Locate the cell with the specified text and output its (X, Y) center coordinate. 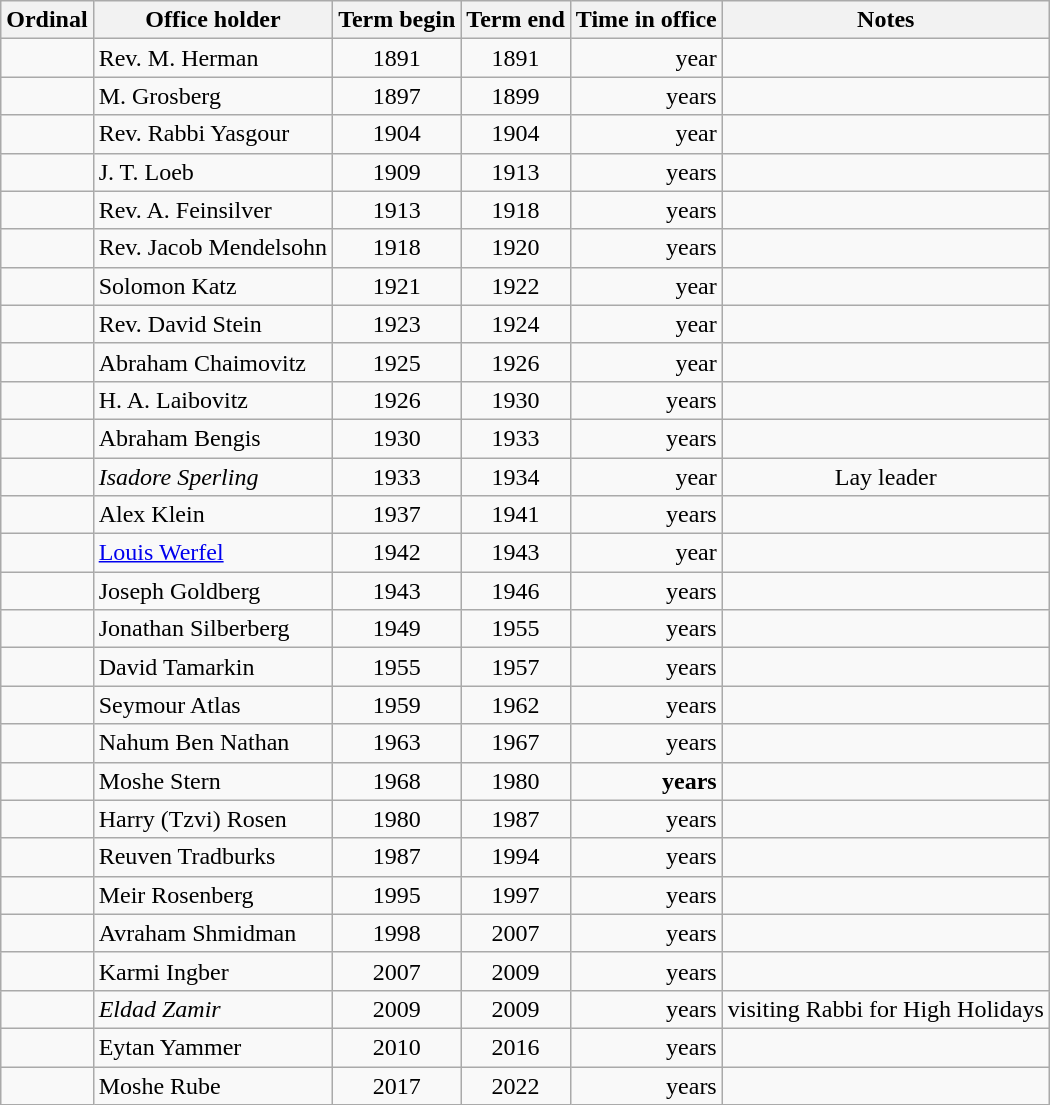
Joseph Goldberg (212, 591)
Eldad Zamir (212, 1009)
1998 (397, 933)
1967 (516, 743)
Harry (Tzvi) Rosen (212, 819)
2010 (397, 1047)
Rev. M. Herman (212, 58)
Lay leader (886, 477)
Nahum Ben Nathan (212, 743)
H. A. Laibovitz (212, 400)
J. T. Loeb (212, 172)
1923 (397, 324)
1909 (397, 172)
1934 (516, 477)
2017 (397, 1085)
Abraham Bengis (212, 438)
2016 (516, 1047)
Meir Rosenberg (212, 895)
visiting Rabbi for High Holidays (886, 1009)
Jonathan Silberberg (212, 629)
Term end (516, 20)
Avraham Shmidman (212, 933)
1995 (397, 895)
Rev. A. Feinsilver (212, 210)
Notes (886, 20)
1962 (516, 705)
Karmi Ingber (212, 971)
1963 (397, 743)
Abraham Chaimovitz (212, 362)
1921 (397, 286)
1994 (516, 857)
1922 (516, 286)
Office holder (212, 20)
Rev. Rabbi Yasgour (212, 134)
Isadore Sperling (212, 477)
1897 (397, 96)
Moshe Rube (212, 1085)
David Tamarkin (212, 667)
M. Grosberg (212, 96)
Alex Klein (212, 515)
Solomon Katz (212, 286)
1968 (397, 781)
Rev. David Stein (212, 324)
Ordinal (47, 20)
Time in office (646, 20)
1937 (397, 515)
1997 (516, 895)
1899 (516, 96)
1957 (516, 667)
Seymour Atlas (212, 705)
1949 (397, 629)
1959 (397, 705)
Term begin (397, 20)
1946 (516, 591)
1941 (516, 515)
Louis Werfel (212, 553)
1920 (516, 248)
Reuven Tradburks (212, 857)
2022 (516, 1085)
Rev. Jacob Mendelsohn (212, 248)
Moshe Stern (212, 781)
1942 (397, 553)
Eytan Yammer (212, 1047)
1925 (397, 362)
1924 (516, 324)
